Return the (X, Y) coordinate for the center point of the cell that contains the specified text.  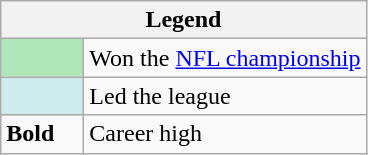
Led the league (225, 96)
Legend (184, 20)
Bold (42, 134)
Career high (225, 134)
Won the NFL championship (225, 58)
